Return the (x, y) coordinate for the center point of the cell that contains the specified text.  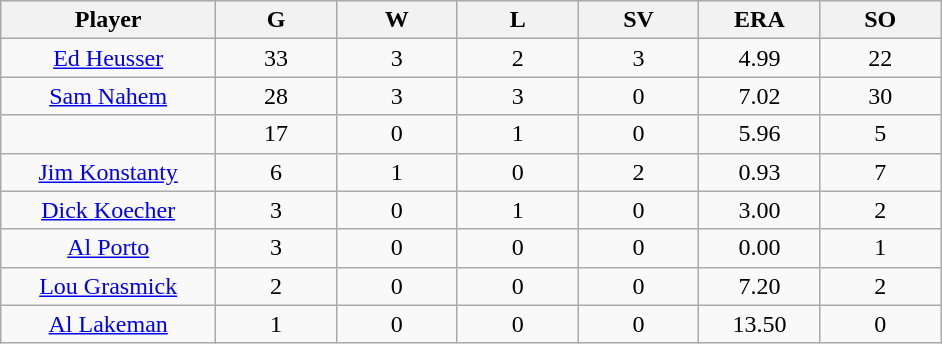
Dick Koecher (108, 210)
Jim Konstanty (108, 172)
W (396, 20)
7.02 (760, 96)
SV (638, 20)
17 (276, 134)
0.93 (760, 172)
Lou Grasmick (108, 286)
4.99 (760, 58)
Al Porto (108, 248)
ERA (760, 20)
G (276, 20)
13.50 (760, 324)
L (518, 20)
5 (880, 134)
3.00 (760, 210)
SO (880, 20)
5.96 (760, 134)
Ed Heusser (108, 58)
28 (276, 96)
Sam Nahem (108, 96)
22 (880, 58)
7.20 (760, 286)
0.00 (760, 248)
Al Lakeman (108, 324)
6 (276, 172)
33 (276, 58)
Player (108, 20)
7 (880, 172)
30 (880, 96)
